Locate the cell with the specified text and output its (X, Y) center coordinate. 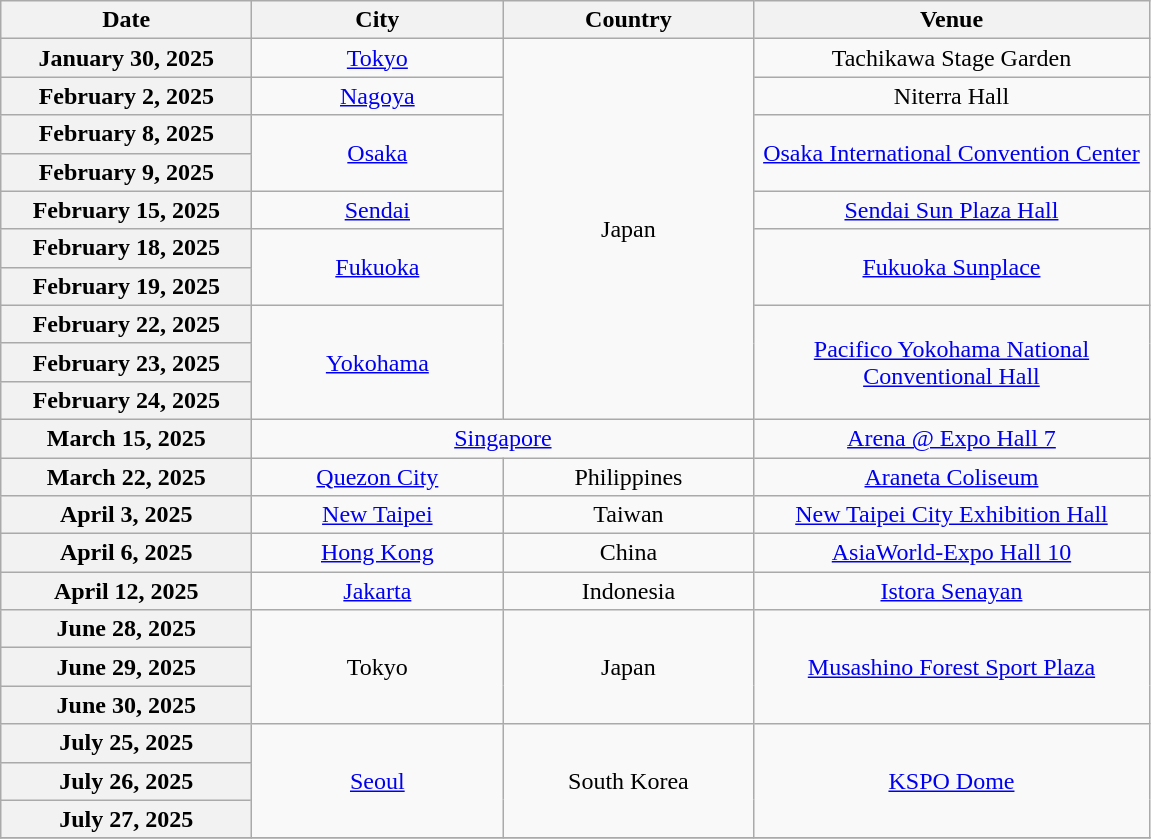
Tachikawa Stage Garden (952, 58)
Country (628, 20)
Indonesia (628, 591)
Musashino Forest Sport Plaza (952, 667)
March 15, 2025 (126, 438)
Singapore (503, 438)
April 12, 2025 (126, 591)
July 25, 2025 (126, 743)
February 15, 2025 (126, 210)
Fukuoka (378, 267)
Arena @ Expo Hall 7 (952, 438)
Nagoya (378, 96)
July 26, 2025 (126, 781)
Fukuoka Sunplace (952, 267)
June 29, 2025 (126, 667)
Istora Senayan (952, 591)
Osaka (378, 153)
City (378, 20)
January 30, 2025 (126, 58)
New Taipei City Exhibition Hall (952, 515)
February 19, 2025 (126, 286)
March 22, 2025 (126, 477)
New Taipei (378, 515)
KSPO Dome (952, 781)
South Korea (628, 781)
February 24, 2025 (126, 400)
February 18, 2025 (126, 248)
April 3, 2025 (126, 515)
February 9, 2025 (126, 172)
July 27, 2025 (126, 819)
Jakarta (378, 591)
Quezon City (378, 477)
Sendai (378, 210)
Niterra Hall (952, 96)
February 23, 2025 (126, 362)
February 8, 2025 (126, 134)
February 2, 2025 (126, 96)
Venue (952, 20)
Date (126, 20)
Pacifico Yokohama National Conventional Hall (952, 362)
AsiaWorld-Expo Hall 10 (952, 553)
Araneta Coliseum (952, 477)
February 22, 2025 (126, 324)
Osaka International Convention Center (952, 153)
April 6, 2025 (126, 553)
China (628, 553)
Sendai Sun Plaza Hall (952, 210)
Hong Kong (378, 553)
Yokohama (378, 362)
Seoul (378, 781)
Philippines (628, 477)
June 30, 2025 (126, 705)
June 28, 2025 (126, 629)
Taiwan (628, 515)
